Detect which cell encompasses the target text, then output its [x, y] center coordinate. 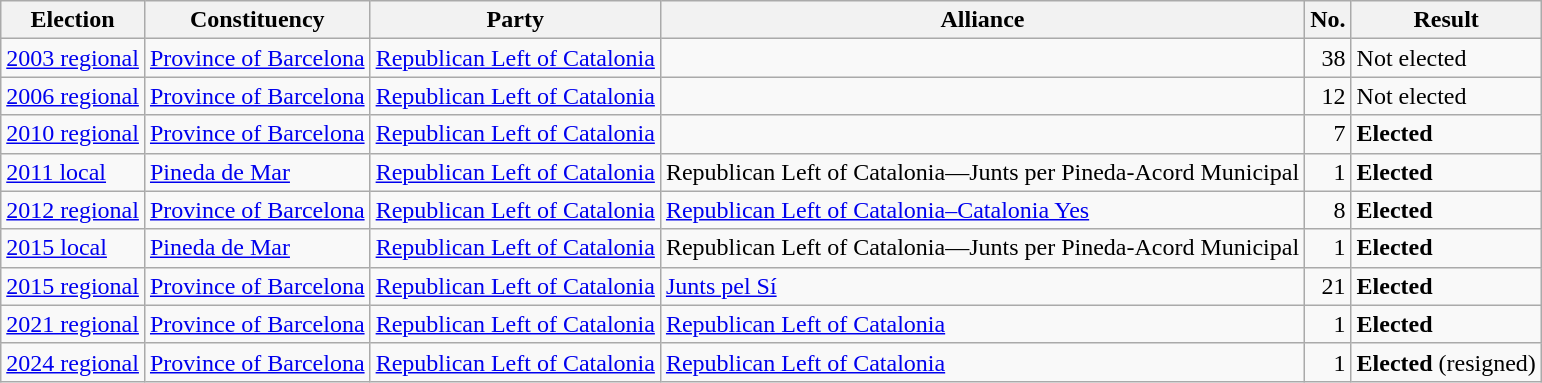
7 [1328, 134]
Elected (resigned) [1446, 362]
Alliance [982, 20]
Result [1446, 20]
Constituency [257, 20]
Junts pel Sí [982, 286]
Election [73, 20]
2011 local [73, 172]
No. [1328, 20]
12 [1328, 96]
Party [515, 20]
21 [1328, 286]
38 [1328, 58]
2024 regional [73, 362]
2006 regional [73, 96]
2015 regional [73, 286]
2015 local [73, 248]
2010 regional [73, 134]
8 [1328, 210]
2012 regional [73, 210]
2003 regional [73, 58]
Republican Left of Catalonia–Catalonia Yes [982, 210]
2021 regional [73, 324]
